Pinpoint the cell where the given text exists, returning its [x, y] midpoint coordinate. 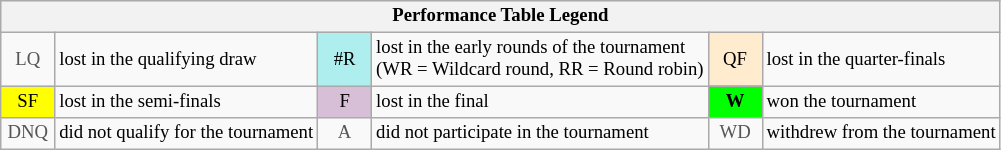
lost in the semi-finals [186, 102]
WD [735, 134]
lost in the quarter-finals [881, 60]
LQ [28, 60]
W [735, 102]
#R [345, 60]
lost in the qualifying draw [186, 60]
did not participate in the tournament [540, 134]
withdrew from the tournament [881, 134]
DNQ [28, 134]
SF [28, 102]
did not qualify for the tournament [186, 134]
A [345, 134]
lost in the early rounds of the tournament(WR = Wildcard round, RR = Round robin) [540, 60]
QF [735, 60]
won the tournament [881, 102]
lost in the final [540, 102]
Performance Table Legend [500, 16]
F [345, 102]
